Pinpoint the cell where the given text exists, returning its [x, y] midpoint coordinate. 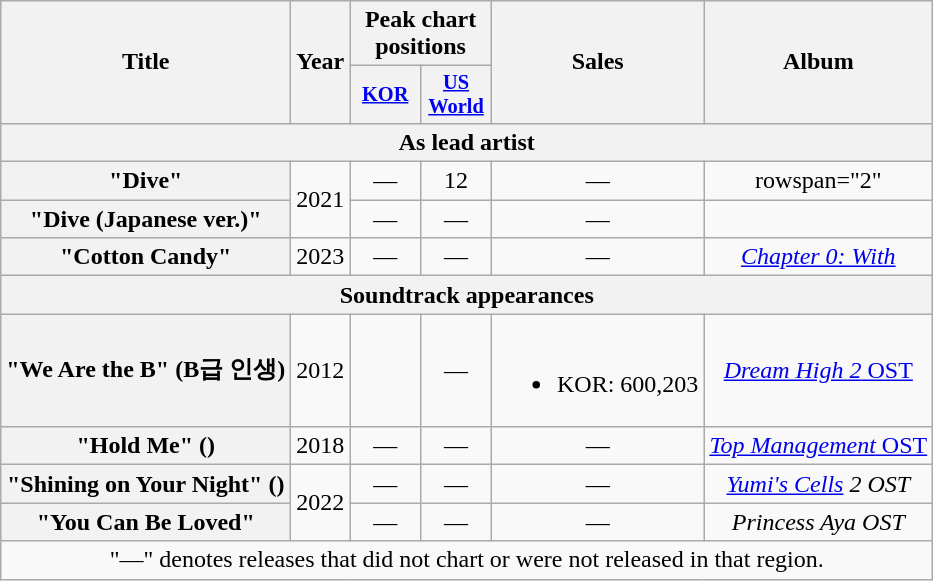
KOR [386, 95]
12 [456, 181]
Title [146, 62]
As lead artist [467, 142]
2012 [320, 370]
rowspan="2" [818, 181]
Dream High 2 OST [818, 370]
2018 [320, 446]
"Shining on Your Night" () [146, 484]
Sales [597, 62]
2021 [320, 200]
"Hold Me" () [146, 446]
2022 [320, 503]
Soundtrack appearances [467, 295]
KOR: 600,203 [597, 370]
USWorld [456, 95]
"Dive" [146, 181]
Top Management OST [818, 446]
"We Are the B" (B급 인생) [146, 370]
"Cotton Candy" [146, 257]
Yumi's Cells 2 OST [818, 484]
"—" denotes releases that did not chart or were not released in that region. [467, 560]
Peak chartpositions [421, 34]
Album [818, 62]
"Dive (Japanese ver.)" [146, 219]
"You Can Be Loved" [146, 522]
Princess Aya OST [818, 522]
Chapter 0: With [818, 257]
Year [320, 62]
2023 [320, 257]
